Return the (x, y) coordinate for the center point of the cell that contains the specified text.  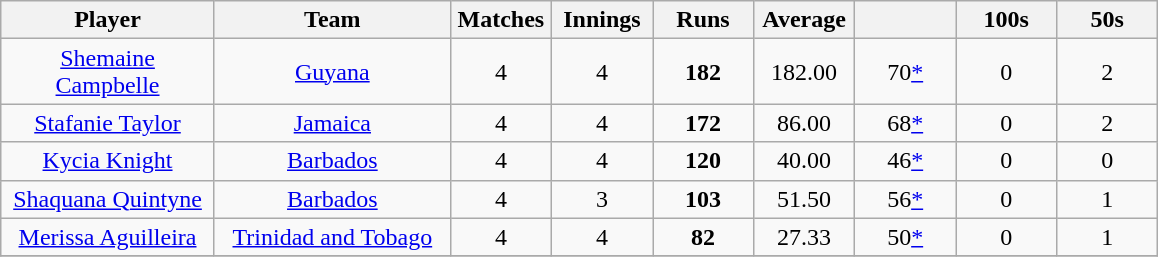
Player (108, 20)
182.00 (804, 72)
Merissa Aguilleira (108, 237)
182 (702, 72)
Guyana (332, 72)
Shemaine Campbelle (108, 72)
Matches (500, 20)
82 (702, 237)
68* (906, 123)
100s (1006, 20)
3 (602, 199)
172 (702, 123)
Runs (702, 20)
Jamaica (332, 123)
Kycia Knight (108, 161)
40.00 (804, 161)
27.33 (804, 237)
56* (906, 199)
46* (906, 161)
120 (702, 161)
103 (702, 199)
50s (1108, 20)
Trinidad and Tobago (332, 237)
51.50 (804, 199)
86.00 (804, 123)
Innings (602, 20)
Shaquana Quintyne (108, 199)
Stafanie Taylor (108, 123)
Team (332, 20)
Average (804, 20)
50* (906, 237)
70* (906, 72)
